From the cell containing the given text, extract its center point as (x, y) coordinate. 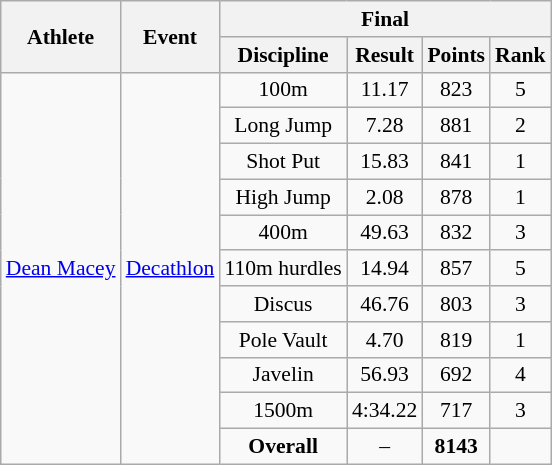
Points (456, 55)
717 (456, 411)
49.63 (384, 233)
692 (456, 375)
Javelin (282, 375)
56.93 (384, 375)
15.83 (384, 162)
823 (456, 90)
Pole Vault (282, 340)
857 (456, 269)
100m (282, 90)
Shot Put (282, 162)
Discipline (282, 55)
Final (384, 19)
7.28 (384, 126)
Result (384, 55)
46.76 (384, 304)
819 (456, 340)
878 (456, 197)
Discus (282, 304)
400m (282, 233)
4 (520, 375)
2 (520, 126)
110m hurdles (282, 269)
4:34.22 (384, 411)
Rank (520, 55)
Event (170, 36)
803 (456, 304)
Dean Macey (61, 268)
8143 (456, 447)
High Jump (282, 197)
– (384, 447)
Long Jump (282, 126)
832 (456, 233)
2.08 (384, 197)
14.94 (384, 269)
4.70 (384, 340)
Athlete (61, 36)
1500m (282, 411)
881 (456, 126)
Overall (282, 447)
841 (456, 162)
11.17 (384, 90)
Decathlon (170, 268)
